Identify which cell holds the provided text, then report its (X, Y) central coordinate. 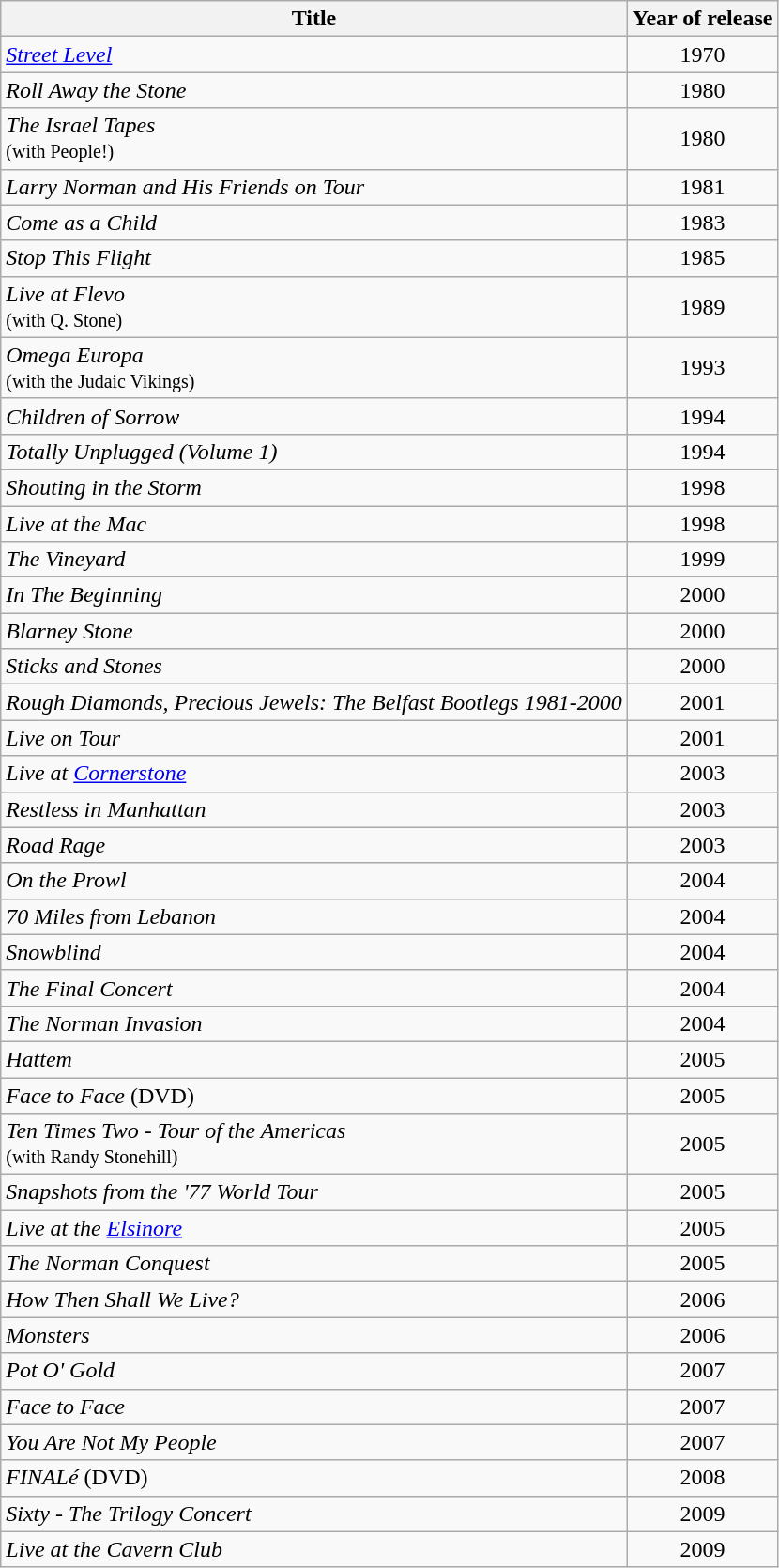
Year of release (702, 19)
Live at the Cavern Club (313, 1549)
1970 (702, 54)
Omega Europa (with the Judaic Vikings) (313, 368)
How Then Shall We Live? (313, 1299)
The Norman Conquest (313, 1264)
1999 (702, 560)
FINALé (DVD) (313, 1478)
1981 (702, 187)
You Are Not My People (313, 1442)
Pot O' Gold (313, 1371)
70 Miles from Lebanon (313, 916)
Face to Face (DVD) (313, 1096)
Hattem (313, 1059)
1993 (702, 368)
Live on Tour (313, 738)
2008 (702, 1478)
On the Prowl (313, 881)
Roll Away the Stone (313, 90)
Monsters (313, 1335)
Blarney Stone (313, 631)
Street Level (313, 54)
The Vineyard (313, 560)
Face to Face (313, 1407)
1985 (702, 258)
Live at Flevo (with Q. Stone) (313, 306)
Restless in Manhattan (313, 809)
Larry Norman and His Friends on Tour (313, 187)
Rough Diamonds, Precious Jewels: The Belfast Bootlegs 1981-2000 (313, 702)
The Israel Tapes (with People!) (313, 139)
The Final Concert (313, 988)
Ten Times Two - Tour of the Americas (with Randy Stonehill) (313, 1144)
Snowblind (313, 952)
Sticks and Stones (313, 667)
Totally Unplugged (Volume 1) (313, 452)
Snapshots from the '77 World Tour (313, 1192)
Live at the Elsinore (313, 1228)
The Norman Invasion (313, 1023)
Children of Sorrow (313, 416)
Come as a Child (313, 223)
1983 (702, 223)
Road Rage (313, 845)
Sixty - The Trilogy Concert (313, 1514)
1989 (702, 306)
Live at Cornerstone (313, 774)
Stop This Flight (313, 258)
Shouting in the Storm (313, 487)
Live at the Mac (313, 523)
Title (313, 19)
In The Beginning (313, 595)
